Identify which cell holds the provided text, then report its [X, Y] central coordinate. 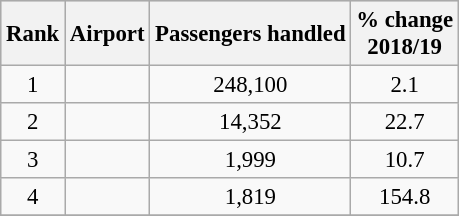
3 [33, 160]
Airport [108, 34]
4 [33, 197]
Rank [33, 34]
2.1 [404, 85]
248,100 [250, 85]
10.7 [404, 160]
Passengers handled [250, 34]
2 [33, 122]
154.8 [404, 197]
14,352 [250, 122]
22.7 [404, 122]
1,999 [250, 160]
% change2018/19 [404, 34]
1 [33, 85]
1,819 [250, 197]
